Output the [x, y] coordinate of the center of the cell containing the given text.  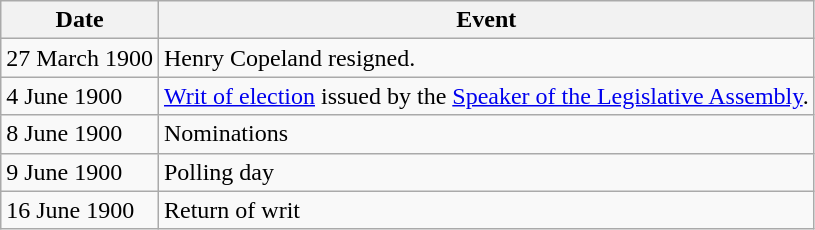
4 June 1900 [80, 96]
16 June 1900 [80, 210]
Polling day [486, 172]
Event [486, 20]
27 March 1900 [80, 58]
Date [80, 20]
Henry Copeland resigned. [486, 58]
Return of writ [486, 210]
8 June 1900 [80, 134]
Writ of election issued by the Speaker of the Legislative Assembly. [486, 96]
Nominations [486, 134]
9 June 1900 [80, 172]
